Identify which cell holds the provided text, then report its [X, Y] central coordinate. 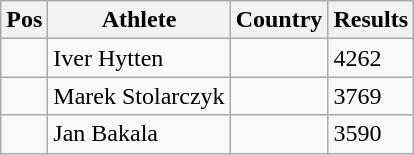
Jan Bakala [139, 134]
Iver Hytten [139, 58]
3769 [371, 96]
Country [279, 20]
Results [371, 20]
Athlete [139, 20]
4262 [371, 58]
Pos [24, 20]
3590 [371, 134]
Marek Stolarczyk [139, 96]
